For the text-containing cell, return its midpoint in (X, Y) coordinate format. 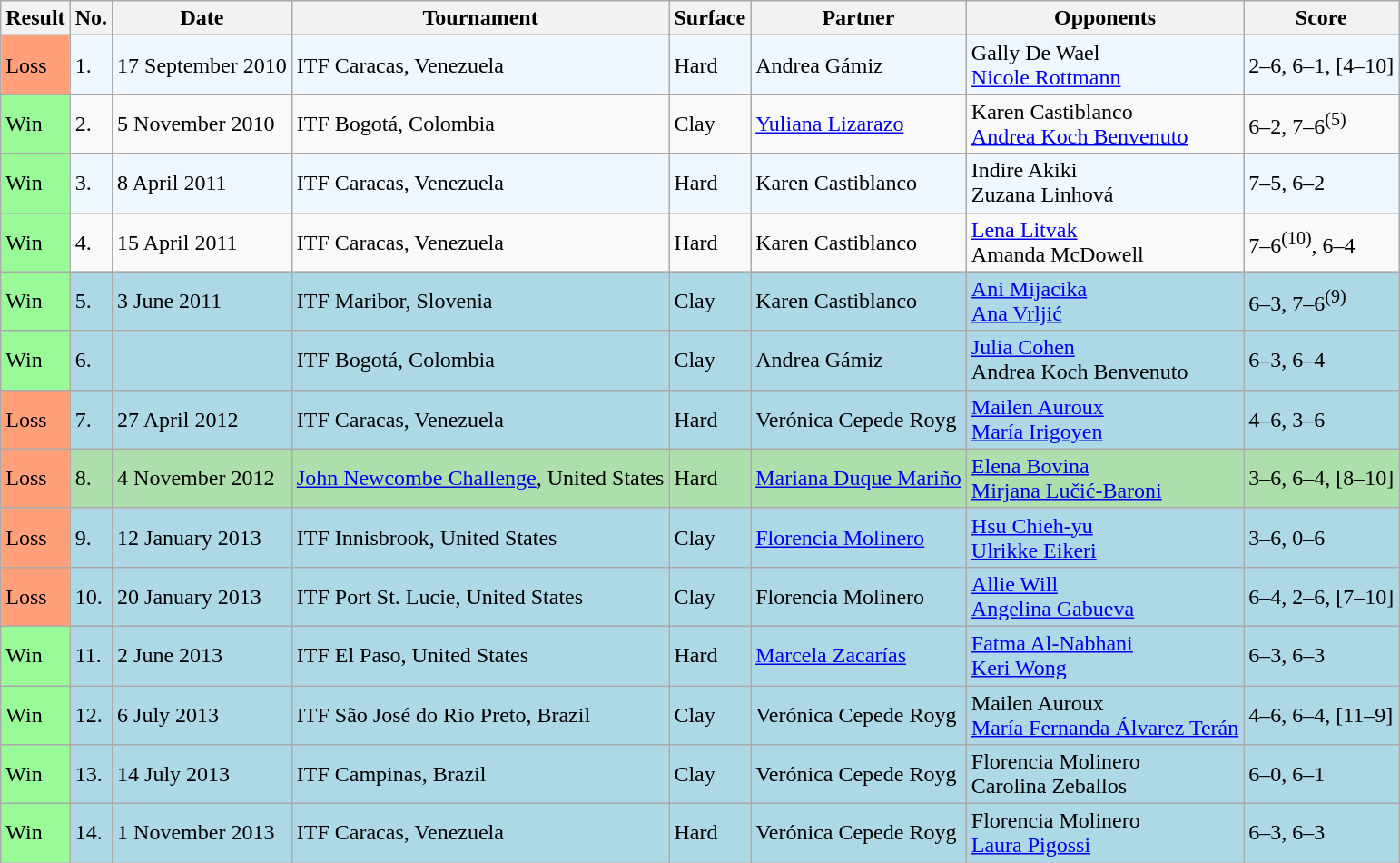
Karen Castiblanco Andrea Koch Benvenuto (1104, 124)
ITF Port St. Lucie, United States (480, 596)
7–6(10), 6–4 (1322, 242)
ITF Innisbrook, United States (480, 538)
11. (91, 656)
9. (91, 538)
14 July 2013 (202, 774)
12 January 2013 (202, 538)
3 June 2011 (202, 302)
Date (202, 18)
8. (91, 478)
3–6, 0–6 (1322, 538)
4 November 2012 (202, 478)
10. (91, 596)
2 June 2013 (202, 656)
6–4, 2–6, [7–10] (1322, 596)
Elena Bovina Mirjana Lučić-Baroni (1104, 478)
27 April 2012 (202, 420)
Score (1322, 18)
6–3, 7–6(9) (1322, 302)
No. (91, 18)
2–6, 6–1, [4–10] (1322, 65)
Florencia Molinero Laura Pigossi (1104, 834)
4. (91, 242)
20 January 2013 (202, 596)
6–2, 7–6(5) (1322, 124)
6. (91, 360)
Result (35, 18)
6–3, 6–4 (1322, 360)
Gally De Wael Nicole Rottmann (1104, 65)
5 November 2010 (202, 124)
ITF Maribor, Slovenia (480, 302)
ITF São José do Rio Preto, Brazil (480, 714)
ITF El Paso, United States (480, 656)
5. (91, 302)
Lena Litvak Amanda McDowell (1104, 242)
Tournament (480, 18)
Allie Will Angelina Gabueva (1104, 596)
1. (91, 65)
Mariana Duque Mariño (859, 478)
7–5, 6–2 (1322, 184)
6 July 2013 (202, 714)
Surface (710, 18)
6–0, 6–1 (1322, 774)
Hsu Chieh-yu Ulrikke Eikeri (1104, 538)
3. (91, 184)
Mailen Auroux María Irigoyen (1104, 420)
Yuliana Lizarazo (859, 124)
Ani Mijacika Ana Vrljić (1104, 302)
Indire Akiki Zuzana Linhová (1104, 184)
3–6, 6–4, [8–10] (1322, 478)
7. (91, 420)
4–6, 3–6 (1322, 420)
Partner (859, 18)
Fatma Al-Nabhani Keri Wong (1104, 656)
Marcela Zacarías (859, 656)
ITF Campinas, Brazil (480, 774)
Mailen Auroux María Fernanda Álvarez Terán (1104, 714)
Julia Cohen Andrea Koch Benvenuto (1104, 360)
4–6, 6–4, [11–9] (1322, 714)
1 November 2013 (202, 834)
13. (91, 774)
12. (91, 714)
2. (91, 124)
15 April 2011 (202, 242)
8 April 2011 (202, 184)
14. (91, 834)
Florencia Molinero Carolina Zeballos (1104, 774)
Opponents (1104, 18)
John Newcombe Challenge, United States (480, 478)
17 September 2010 (202, 65)
